Return the [x, y] coordinate for the center point of the cell that contains the specified text.  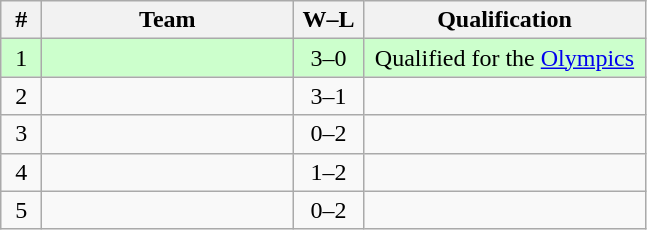
2 [22, 96]
5 [22, 210]
3–0 [328, 58]
# [22, 20]
3–1 [328, 96]
Team [168, 20]
Qualified for the Olympics [504, 58]
1–2 [328, 172]
Qualification [504, 20]
W–L [328, 20]
3 [22, 134]
1 [22, 58]
4 [22, 172]
